Search for the cell housing the specified text and yield its (X, Y) center coordinate. 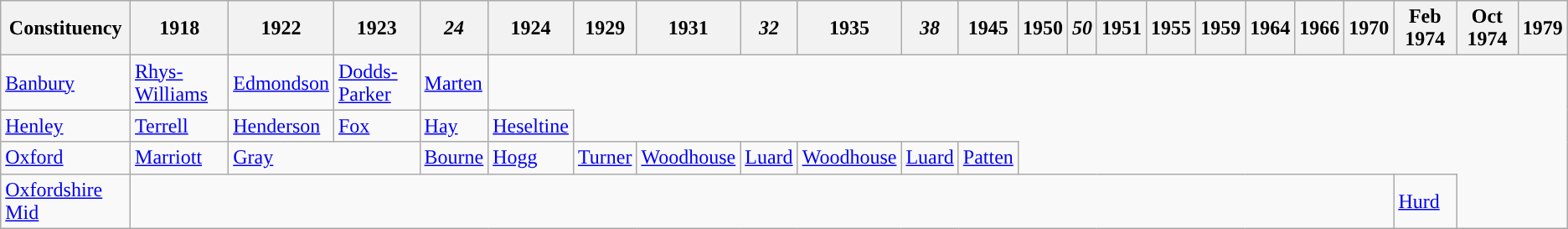
Marriott (179, 158)
Oct 1974 (1488, 29)
1922 (281, 29)
1966 (1320, 29)
Banbury (65, 82)
Hay (454, 126)
Bourne (454, 158)
Heseltine (531, 126)
1935 (849, 29)
1964 (1270, 29)
Hurd (1426, 201)
Feb 1974 (1426, 29)
1945 (988, 29)
1950 (1042, 29)
Rhys-Williams (179, 82)
Dodds-Parker (377, 82)
Henley (65, 126)
Oxfordshire Mid (65, 201)
Gray (324, 158)
Patten (988, 158)
1929 (605, 29)
1951 (1121, 29)
1923 (377, 29)
38 (930, 29)
Henderson (281, 126)
1970 (1369, 29)
1924 (531, 29)
32 (769, 29)
50 (1082, 29)
Hogg (531, 158)
Turner (605, 158)
1979 (1543, 29)
1931 (689, 29)
24 (454, 29)
1959 (1221, 29)
Oxford (65, 158)
Fox (377, 126)
1955 (1171, 29)
Terrell (179, 126)
Constituency (65, 29)
1918 (179, 29)
Marten (454, 82)
Edmondson (281, 82)
